Return (X, Y) of the center of cell containing provided text 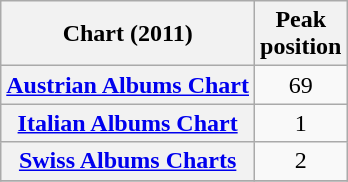
Chart (2011) (128, 34)
Italian Albums Chart (128, 123)
Austrian Albums Chart (128, 85)
Swiss Albums Charts (128, 161)
2 (301, 161)
1 (301, 123)
69 (301, 85)
Peakposition (301, 34)
